For the text-containing cell, return its midpoint in [X, Y] coordinate format. 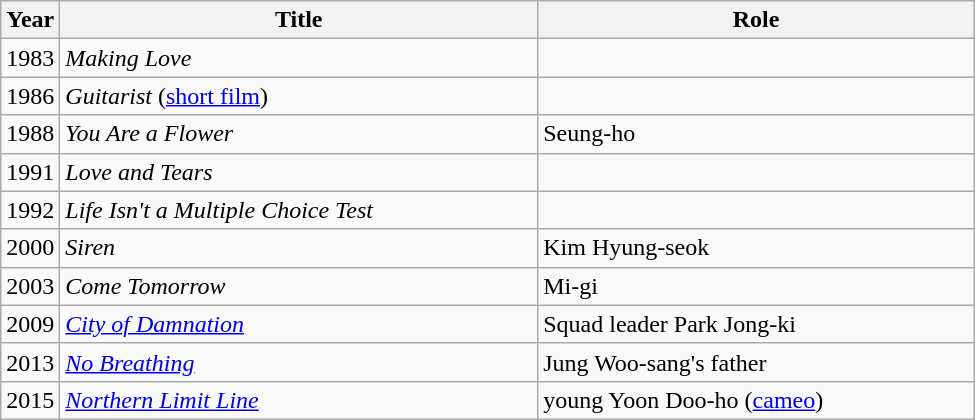
Jung Woo-sang's father [756, 362]
You Are a Flower [299, 134]
Kim Hyung-seok [756, 248]
Squad leader Park Jong-ki [756, 324]
Siren [299, 248]
Love and Tears [299, 172]
2000 [30, 248]
1986 [30, 96]
No Breathing [299, 362]
City of Damnation [299, 324]
Seung-ho [756, 134]
Northern Limit Line [299, 400]
young Yoon Doo-ho (cameo) [756, 400]
Mi-gi [756, 286]
2013 [30, 362]
Come Tomorrow [299, 286]
Guitarist (short film) [299, 96]
1988 [30, 134]
Year [30, 20]
1991 [30, 172]
2015 [30, 400]
Making Love [299, 58]
Life Isn't a Multiple Choice Test [299, 210]
Title [299, 20]
Role [756, 20]
1992 [30, 210]
1983 [30, 58]
2003 [30, 286]
2009 [30, 324]
